Return [x, y] of the center of cell containing provided text 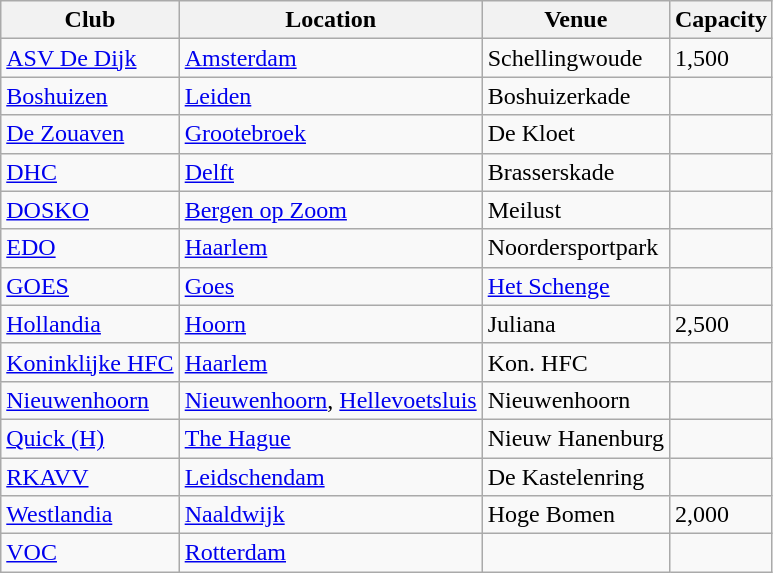
Nieuw Hanenburg [576, 438]
Boshuizen [90, 96]
Nieuwenhoorn, Hellevoetsluis [330, 400]
Brasserskade [576, 172]
Schellingwoude [576, 58]
Hollandia [90, 324]
Goes [330, 286]
Amsterdam [330, 58]
Grootebroek [330, 134]
Leidschendam [330, 477]
Westlandia [90, 515]
The Hague [330, 438]
Hoorn [330, 324]
EDO [90, 248]
De Kloet [576, 134]
Capacity [720, 20]
2,500 [720, 324]
GOES [90, 286]
Juliana [576, 324]
Kon. HFC [576, 362]
Rotterdam [330, 553]
Boshuizerkade [576, 96]
Location [330, 20]
ASV De Dijk [90, 58]
Noordersportpark [576, 248]
Venue [576, 20]
Naaldwijk [330, 515]
DOSKO [90, 210]
Club [90, 20]
Bergen op Zoom [330, 210]
De Kastelenring [576, 477]
Quick (H) [90, 438]
Meilust [576, 210]
De Zouaven [90, 134]
Het Schenge [576, 286]
Delft [330, 172]
Hoge Bomen [576, 515]
1,500 [720, 58]
VOC [90, 553]
Leiden [330, 96]
2,000 [720, 515]
RKAVV [90, 477]
Koninklijke HFC [90, 362]
DHC [90, 172]
